Identify which cell holds the provided text, then report its [X, Y] central coordinate. 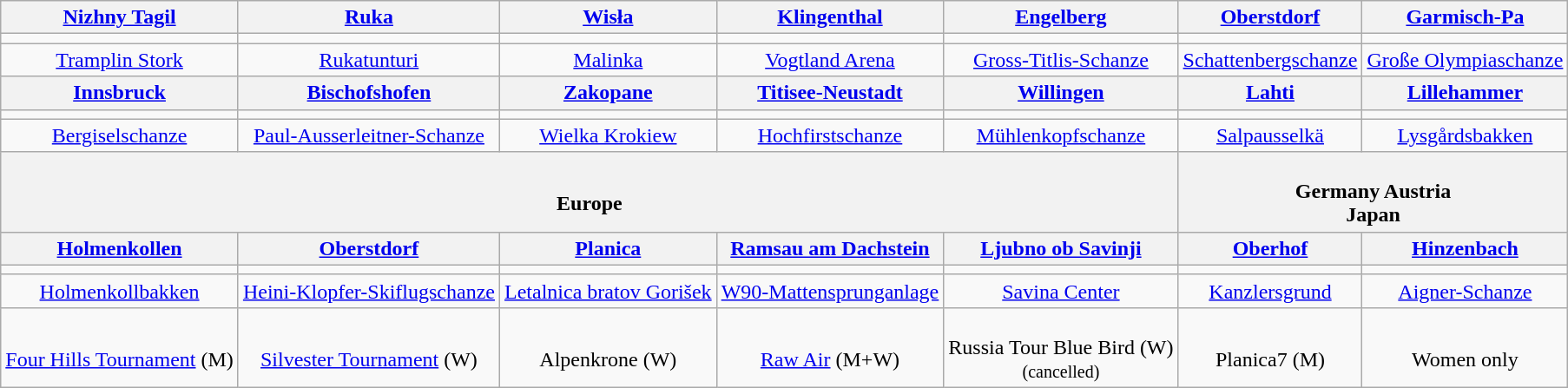
Savina Center [1061, 291]
Ruka [368, 17]
Lysgårdsbakken [1466, 135]
Wielka Krokiew [609, 135]
Lillehammer [1466, 93]
Bischofshofen [368, 93]
Raw Air (M+W) [830, 347]
Letalnica bratov Gorišek [609, 291]
Nizhny Tagil [120, 17]
Bergiselschanze [120, 135]
Planica7 (M) [1270, 347]
Garmisch-Pa [1466, 17]
Holmenkollbakken [120, 291]
Tramplin Stork [120, 60]
Malinka [609, 60]
Rukatunturi [368, 60]
Salpausselkä [1270, 135]
Zakopane [609, 93]
Oberhof [1270, 248]
Silvester Tournament (W) [368, 347]
Vogtland Arena [830, 60]
Innsbruck [120, 93]
Four Hills Tournament (M) [120, 347]
Ljubno ob Savinji [1061, 248]
Titisee-Neustadt [830, 93]
Schattenbergschanze [1270, 60]
Große Olympiaschanze [1466, 60]
Alpenkrone (W) [609, 347]
Holmenkollen [120, 248]
Lahti [1270, 93]
Europe [590, 192]
Germany Austria Japan [1374, 192]
Aigner-Schanze [1466, 291]
Russia Tour Blue Bird (W)(cancelled) [1061, 347]
Wisła [609, 17]
Heini-Klopfer-Skiflugschanze [368, 291]
W90-Mattensprunganlage [830, 291]
Ramsau am Dachstein [830, 248]
Mühlenkopfschanze [1061, 135]
Women only [1466, 347]
Willingen [1061, 93]
Gross-Titlis-Schanze [1061, 60]
Hochfirstschanze [830, 135]
Klingenthal [830, 17]
Kanzlersgrund [1270, 291]
Hinzenbach [1466, 248]
Planica [609, 248]
Engelberg [1061, 17]
Paul-Ausserleitner-Schanze [368, 135]
